Provide the [X, Y] coordinate of the cell's center where the given text is located.  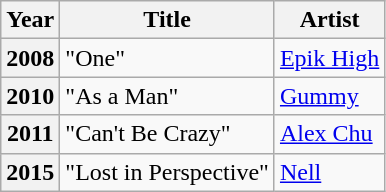
Gummy [329, 96]
2008 [30, 58]
Nell [329, 172]
2011 [30, 134]
"Lost in Perspective" [168, 172]
"As a Man" [168, 96]
Year [30, 20]
Artist [329, 20]
Title [168, 20]
2010 [30, 96]
Epik High [329, 58]
"Can't Be Crazy" [168, 134]
Alex Chu [329, 134]
"One" [168, 58]
2015 [30, 172]
